Extract the [X, Y] coordinate from the center of the cell holding the provided text.  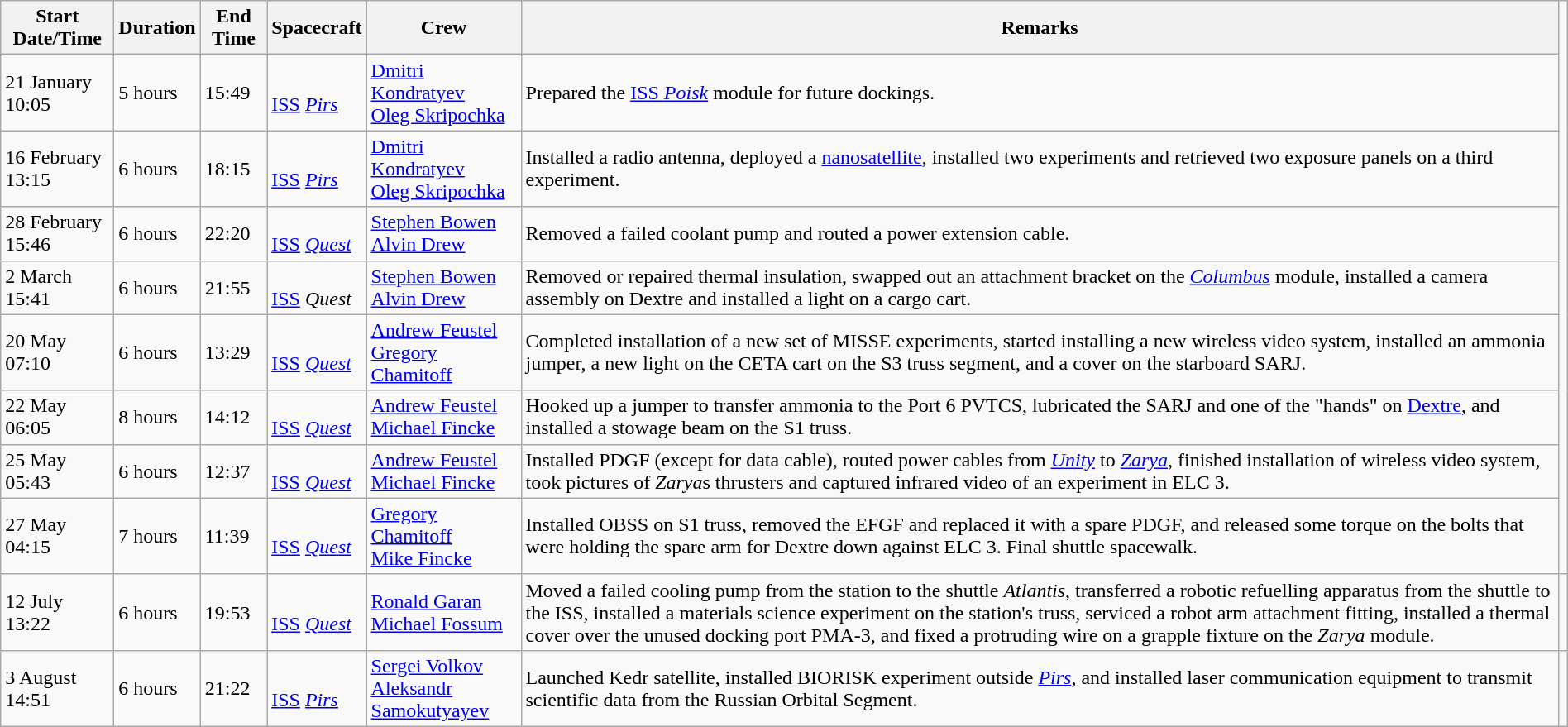
19:53 [233, 612]
Installed a radio antenna, deployed a nanosatellite, installed two experiments and retrieved two exposure panels on a third experiment. [1040, 169]
13:29 [233, 352]
21 January10:05 [58, 93]
Removed a failed coolant pump and routed a power extension cable. [1040, 233]
Crew [443, 28]
Duration [157, 28]
End Time [233, 28]
7 hours [157, 536]
20 May07:10 [58, 352]
18:15 [233, 169]
Andrew Feustel Gregory Chamitoff [443, 352]
Sergei Volkov Aleksandr Samokutyayev [443, 688]
25 May05:43 [58, 471]
22:20 [233, 233]
11:39 [233, 536]
12 July13:22 [58, 612]
15:49 [233, 93]
Prepared the ISS Poisk module for future dockings. [1040, 93]
Spacecraft [317, 28]
3 August14:51 [58, 688]
8 hours [157, 417]
12:37 [233, 471]
21:55 [233, 288]
5 hours [157, 93]
Ronald Garan Michael Fossum [443, 612]
27 May04:15 [58, 536]
2 March15:41 [58, 288]
28 February15:46 [58, 233]
21:22 [233, 688]
16 February13:15 [58, 169]
Gregory Chamitoff Mike Fincke [443, 536]
14:12 [233, 417]
Start Date/Time [58, 28]
Remarks [1040, 28]
22 May06:05 [58, 417]
